Provide the (X, Y) coordinate of the cell's center where the given text is located.  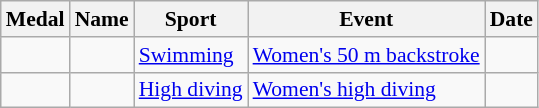
Women's 50 m backstroke (366, 55)
Sport (191, 19)
Medal (36, 19)
Women's high diving (366, 90)
Name (102, 19)
High diving (191, 90)
Event (366, 19)
Date (512, 19)
Swimming (191, 55)
